Identify which cell holds the provided text, then report its [x, y] central coordinate. 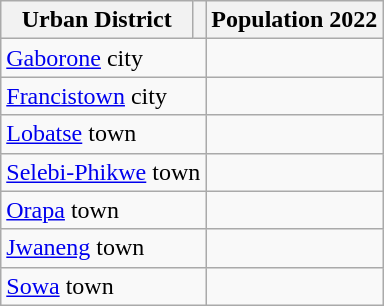
Sowa town [104, 286]
Population 2022 [294, 20]
Urban District [97, 20]
Francistown city [104, 96]
Jwaneng town [104, 248]
Lobatse town [104, 134]
Gaborone city [104, 58]
Orapa town [104, 210]
Selebi-Phikwe town [104, 172]
